Return [X, Y] of the center of cell containing provided text 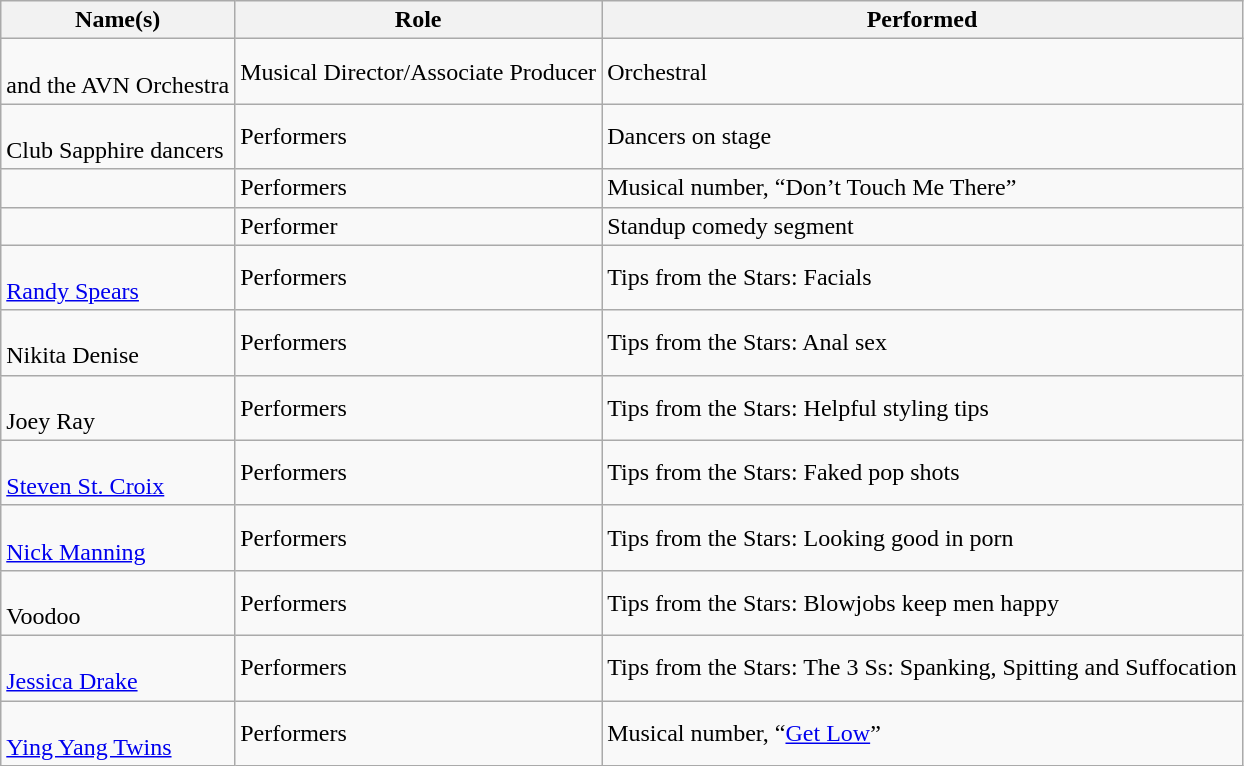
Musical number, “Get Low” [922, 732]
Tips from the Stars: Looking good in porn [922, 538]
Tips from the Stars: Anal sex [922, 342]
Musical Director/Associate Producer [418, 72]
Dancers on stage [922, 136]
Tips from the Stars: Facials [922, 278]
Role [418, 20]
Musical number, “Don’t Touch Me There” [922, 188]
Nikita Denise [118, 342]
Ying Yang Twins [118, 732]
Name(s) [118, 20]
Performer [418, 226]
Voodoo [118, 602]
Tips from the Stars: Blowjobs keep men happy [922, 602]
Standup comedy segment [922, 226]
Tips from the Stars: The 3 Ss: Spanking, Spitting and Suffocation [922, 668]
Performed [922, 20]
Club Sapphire dancers [118, 136]
and the AVN Orchestra [118, 72]
Nick Manning [118, 538]
Tips from the Stars: Helpful styling tips [922, 408]
Randy Spears [118, 278]
Joey Ray [118, 408]
Orchestral [922, 72]
Tips from the Stars: Faked pop shots [922, 472]
Jessica Drake [118, 668]
Steven St. Croix [118, 472]
